Detect which cell encompasses the target text, then output its [X, Y] center coordinate. 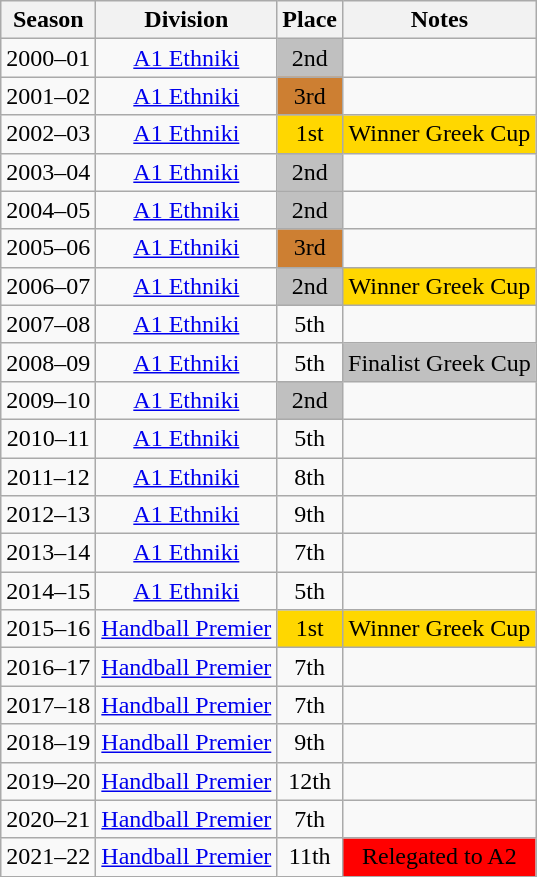
2013–14 [48, 553]
2003–04 [48, 172]
Division [186, 20]
2016–17 [48, 667]
2000–01 [48, 58]
Season [48, 20]
2007–08 [48, 324]
2002–03 [48, 134]
2008–09 [48, 362]
2001–02 [48, 96]
2017–18 [48, 705]
11th [310, 857]
2006–07 [48, 286]
2021–22 [48, 857]
8th [310, 477]
2010–11 [48, 438]
2015–16 [48, 629]
Place [310, 20]
2009–10 [48, 400]
2005–06 [48, 248]
2011–12 [48, 477]
2018–19 [48, 743]
2019–20 [48, 781]
Notes [440, 20]
Finalist Greek Cup [440, 362]
2014–15 [48, 591]
2012–13 [48, 515]
Relegated to A2 [440, 857]
12th [310, 781]
2020–21 [48, 819]
2004–05 [48, 210]
